Output the (X, Y) coordinate of the center of the cell containing the given text.  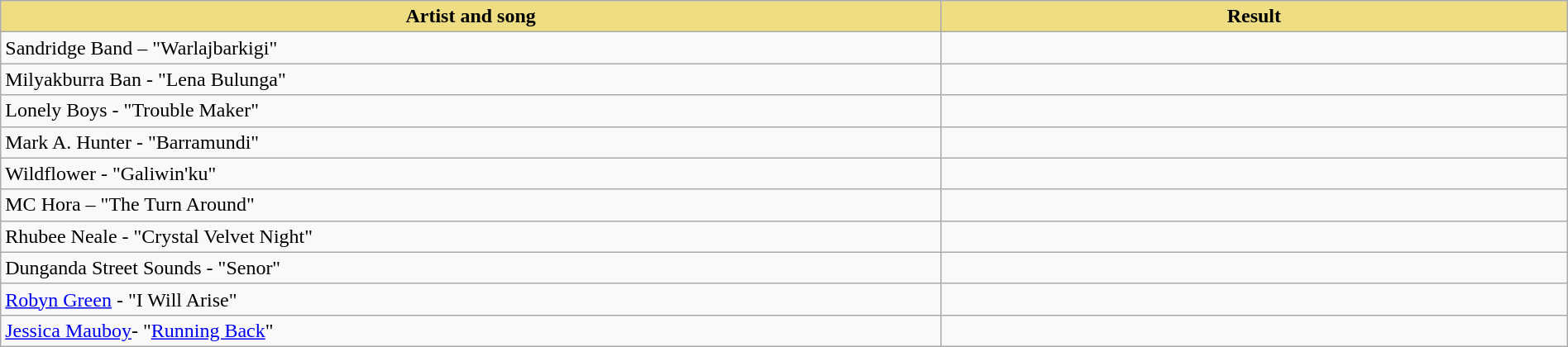
Robyn Green - "I Will Arise" (471, 299)
Jessica Mauboy- "Running Back" (471, 330)
Wildflower - "Galiwin'ku" (471, 173)
Result (1254, 17)
Lonely Boys - "Trouble Maker" (471, 111)
Sandridge Band – "Warlajbarkigi" (471, 48)
Dunganda Street Sounds - "Senor" (471, 268)
Milyakburra Ban - "Lena Bulunga" (471, 79)
Artist and song (471, 17)
MC Hora – "The Turn Around" (471, 205)
Rhubee Neale - "Crystal Velvet Night" (471, 236)
Mark A. Hunter - "Barramundi" (471, 142)
